Output the [X, Y] coordinate of the center of the cell containing the given text.  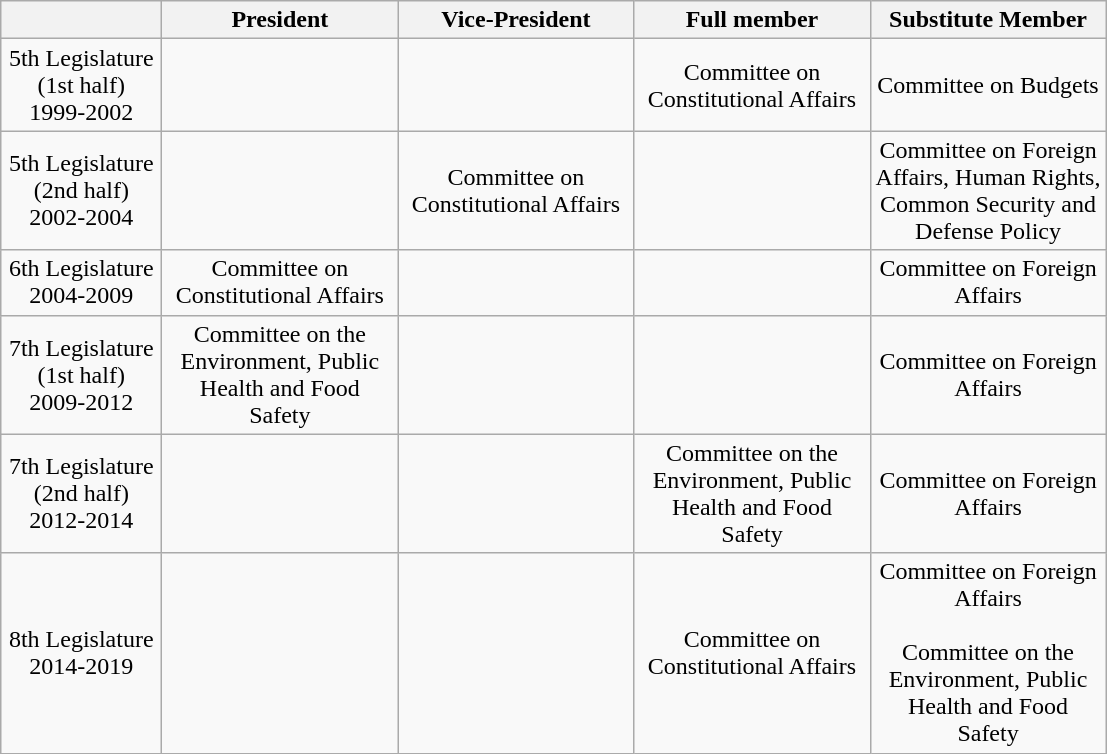
Full member [752, 20]
Substitute Member [988, 20]
5th Legislature (2nd half) 2002-2004 [82, 190]
Vice-President [516, 20]
8th Legislature 2014-2019 [82, 653]
President [280, 20]
Committee on Foreign Affairs, Human Rights, Common Security and Defense Policy [988, 190]
Committee on Budgets [988, 85]
Committee on Foreign Affairs Committee on the Environment, Public Health and Food Safety [988, 653]
6th Legislature 2004-2009 [82, 282]
7th Legislature (2nd half) 2012-2014 [82, 494]
7th Legislature (1st half) 2009-2012 [82, 374]
5th Legislature (1st half) 1999-2002 [82, 85]
